Return the [x, y] coordinate for the center point of the cell that contains the specified text.  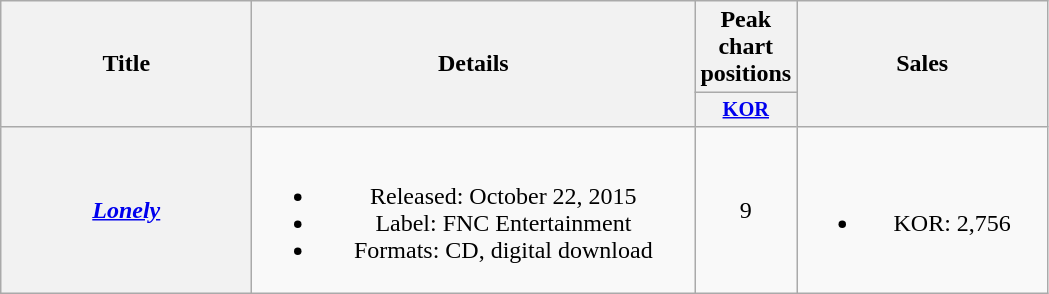
KOR [746, 110]
9 [746, 210]
KOR: 2,756 [922, 210]
Released: October 22, 2015Label: FNC EntertainmentFormats: CD, digital download [474, 210]
Sales [922, 64]
Lonely [126, 210]
Title [126, 64]
Details [474, 64]
Peak chart positions [746, 47]
